Search for the cell housing the specified text and yield its (X, Y) center coordinate. 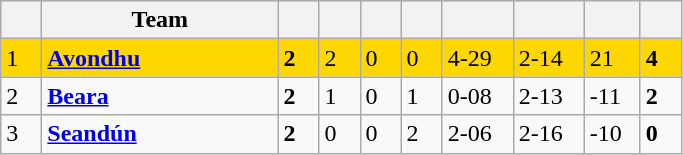
Seandún (160, 134)
2-06 (478, 134)
Team (160, 20)
-10 (612, 134)
3 (22, 134)
4 (660, 58)
Avondhu (160, 58)
2-16 (548, 134)
0-08 (478, 96)
-11 (612, 96)
2-13 (548, 96)
2-14 (548, 58)
4-29 (478, 58)
Beara (160, 96)
21 (612, 58)
